Return the (X, Y) coordinate for the center point of the cell that contains the specified text.  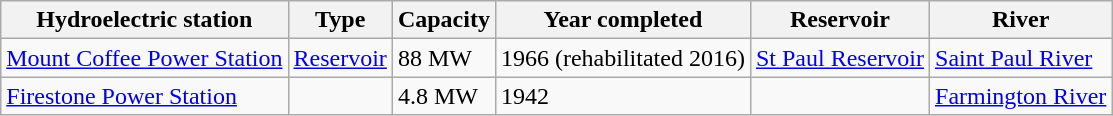
St Paul Reservoir (840, 58)
Year completed (622, 20)
Mount Coffee Power Station (144, 58)
Farmington River (1021, 96)
Type (340, 20)
88 MW (444, 58)
Capacity (444, 20)
Hydroelectric station (144, 20)
Saint Paul River (1021, 58)
River (1021, 20)
1942 (622, 96)
1966 (rehabilitated 2016) (622, 58)
Firestone Power Station (144, 96)
4.8 MW (444, 96)
